Extract the (x, y) coordinate from the center of the cell holding the provided text.  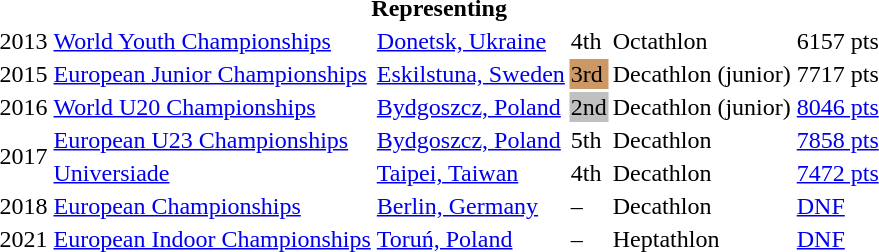
World Youth Championships (212, 41)
Universiade (212, 173)
2nd (588, 107)
– (588, 206)
Taipei, Taiwan (470, 173)
Berlin, Germany (470, 206)
3rd (588, 74)
Octathlon (702, 41)
5th (588, 140)
European Junior Championships (212, 74)
European U23 Championships (212, 140)
World U20 Championships (212, 107)
European Championships (212, 206)
Eskilstuna, Sweden (470, 74)
Donetsk, Ukraine (470, 41)
